From the cell containing the given text, extract its center point as [X, Y] coordinate. 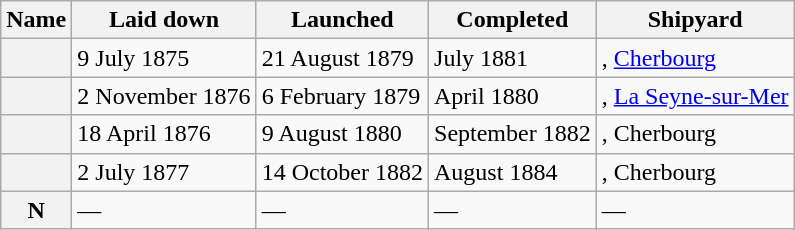
, La Seyne-sur-Mer [695, 96]
9 July 1875 [164, 58]
Shipyard [695, 20]
Laid down [164, 20]
9 August 1880 [342, 134]
September 1882 [513, 134]
April 1880 [513, 96]
August 1884 [513, 172]
2 November 1876 [164, 96]
14 October 1882 [342, 172]
Name [36, 20]
Completed [513, 20]
N [36, 210]
2 July 1877 [164, 172]
18 April 1876 [164, 134]
21 August 1879 [342, 58]
6 February 1879 [342, 96]
Launched [342, 20]
July 1881 [513, 58]
